Capture the cell that displays the provided text and extract its (X, Y) central coordinate. 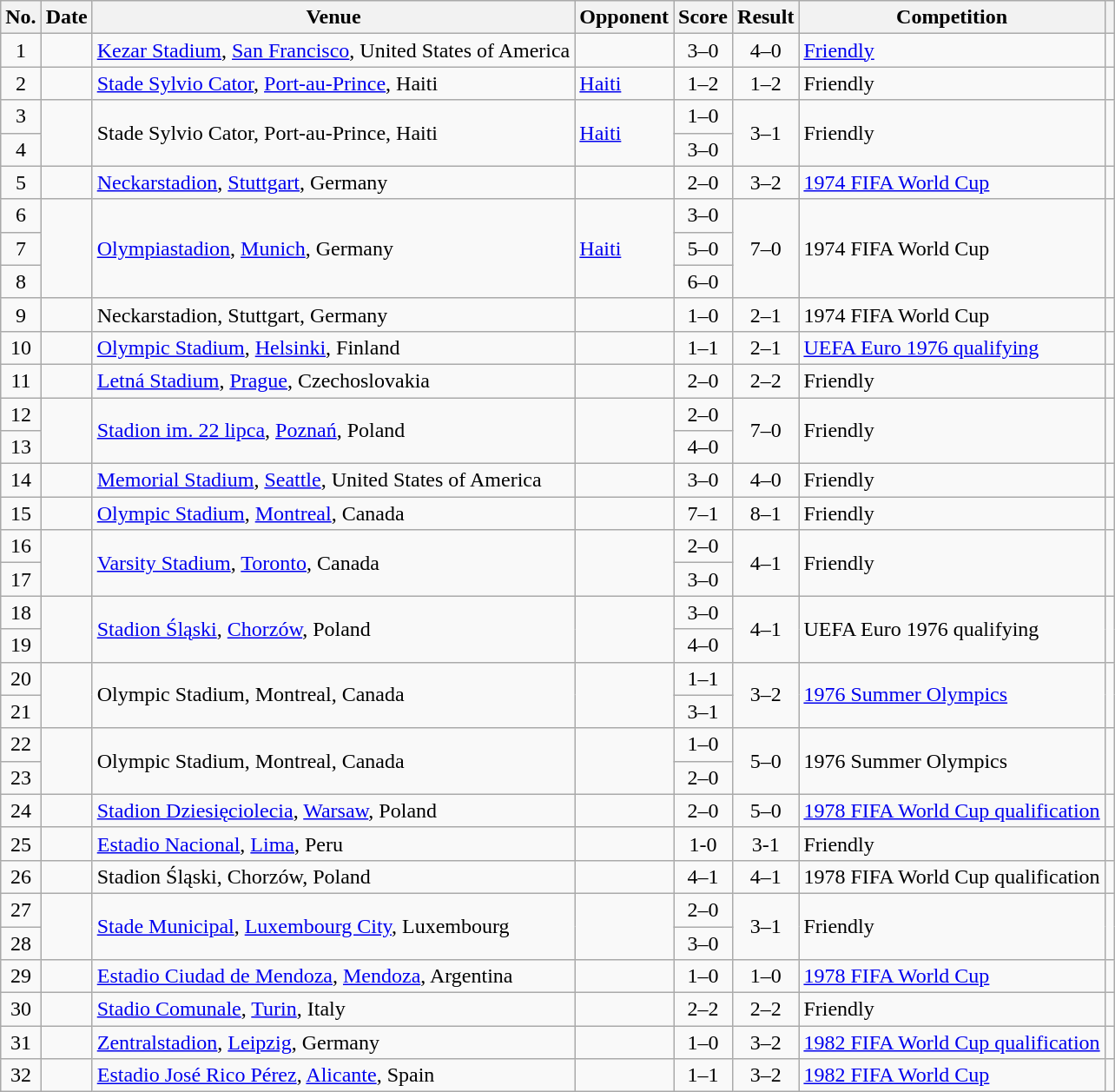
32 (21, 1075)
18 (21, 612)
Olympiastadion, Munich, Germany (333, 248)
12 (21, 414)
2 (21, 83)
24 (21, 811)
17 (21, 579)
Olympic Stadium, Helsinki, Finland (333, 347)
28 (21, 943)
3 (21, 116)
Estadio Nacional, Lima, Peru (333, 844)
Date (66, 17)
26 (21, 877)
8–1 (766, 513)
1982 FIFA World Cup (952, 1075)
Stadio Comunale, Turin, Italy (333, 1009)
25 (21, 844)
19 (21, 645)
20 (21, 678)
No. (21, 17)
7 (21, 248)
6–0 (703, 281)
8 (21, 281)
5 (21, 182)
31 (21, 1042)
30 (21, 1009)
29 (21, 976)
Result (766, 17)
7–1 (703, 513)
4 (21, 149)
16 (21, 546)
Opponent (624, 17)
Zentralstadion, Leipzig, Germany (333, 1042)
Estadio Ciudad de Mendoza, Mendoza, Argentina (333, 976)
27 (21, 910)
Memorial Stadium, Seattle, United States of America (333, 480)
Estadio José Rico Pérez, Alicante, Spain (333, 1075)
6 (21, 215)
13 (21, 447)
3-1 (766, 844)
Competition (952, 17)
9 (21, 314)
Kezar Stadium, San Francisco, United States of America (333, 50)
Score (703, 17)
23 (21, 778)
10 (21, 347)
Stadion Dziesięciolecia, Warsaw, Poland (333, 811)
Varsity Stadium, Toronto, Canada (333, 563)
22 (21, 745)
1-0 (703, 844)
Venue (333, 17)
1982 FIFA World Cup qualification (952, 1042)
Letná Stadium, Prague, Czechoslovakia (333, 381)
15 (21, 513)
11 (21, 381)
1978 FIFA World Cup (952, 976)
14 (21, 480)
Stadion im. 22 lipca, Poznań, Poland (333, 431)
21 (21, 711)
1 (21, 50)
Stade Municipal, Luxembourg City, Luxembourg (333, 926)
